For the text-containing cell, return its midpoint in (x, y) coordinate format. 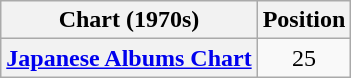
Japanese Albums Chart (129, 58)
25 (304, 58)
Position (304, 20)
Chart (1970s) (129, 20)
